Output the [x, y] coordinate of the center of the cell containing the given text.  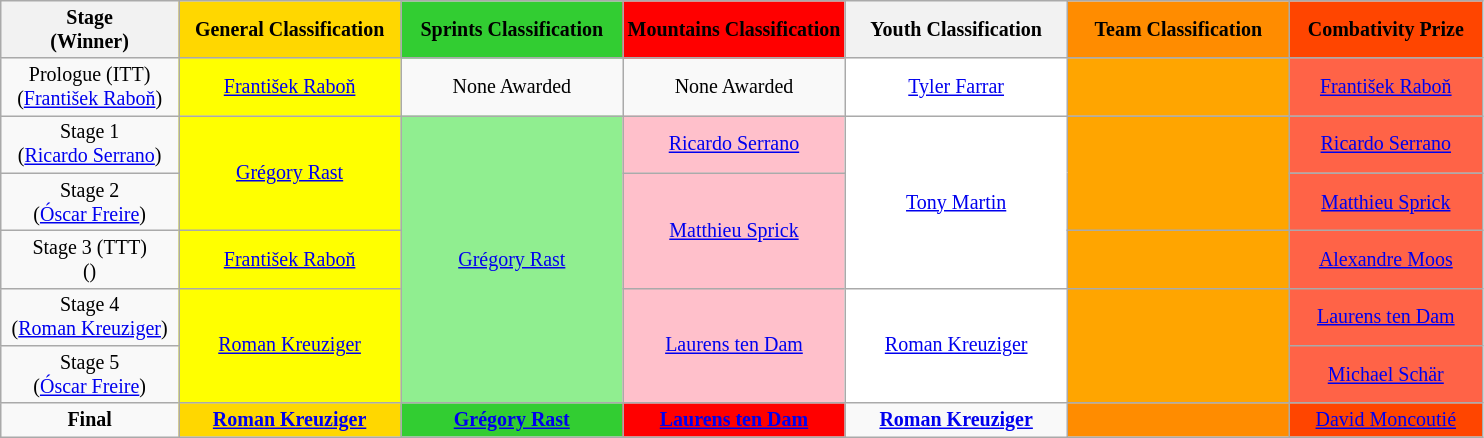
Mountains Classification [734, 30]
Tony Martin [956, 202]
Tyler Farrar [956, 88]
Final [90, 420]
Stage 5(Óscar Freire) [90, 374]
Team Classification [1178, 30]
Stage 2(Óscar Freire) [90, 202]
Sprints Classification [512, 30]
Stage 4(Roman Kreuziger) [90, 316]
Youth Classification [956, 30]
Stage 1(Ricardo Serrano) [90, 144]
Michael Schär [1386, 374]
Stage(Winner) [90, 30]
David Moncoutié [1386, 420]
Combativity Prize [1386, 30]
Alexandre Moos [1386, 260]
Prologue (ITT)(František Raboň) [90, 88]
Stage 3 (TTT)() [90, 260]
General Classification [289, 30]
